Determine the [x, y] coordinate at the center of the cell enclosing the given text.  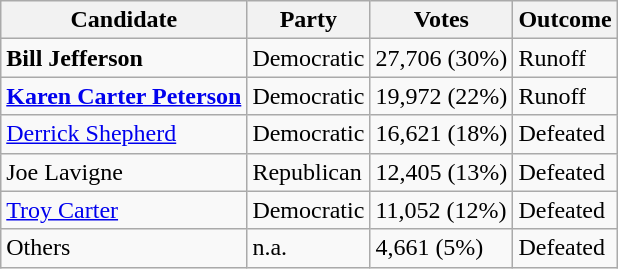
Troy Carter [124, 210]
Outcome [565, 20]
27,706 (30%) [442, 58]
12,405 (13%) [442, 172]
Candidate [124, 20]
n.a. [308, 248]
Others [124, 248]
Votes [442, 20]
Derrick Shepherd [124, 134]
4,661 (5%) [442, 248]
19,972 (22%) [442, 96]
16,621 (18%) [442, 134]
Karen Carter Peterson [124, 96]
Bill Jefferson [124, 58]
Joe Lavigne [124, 172]
Party [308, 20]
Republican [308, 172]
11,052 (12%) [442, 210]
